Capture the cell that displays the provided text and extract its [X, Y] central coordinate. 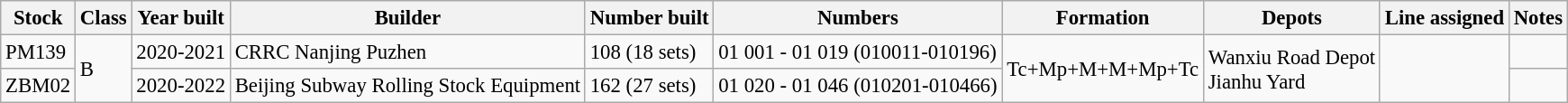
01 001 - 01 019 (010011-010196) [858, 52]
Depots [1291, 18]
2020-2021 [180, 52]
Formation [1103, 18]
01 020 - 01 046 (010201-010466) [858, 86]
PM139 [38, 52]
Notes [1537, 18]
Beijing Subway Rolling Stock Equipment [407, 86]
2020-2022 [180, 86]
ZBM02 [38, 86]
Numbers [858, 18]
Year built [180, 18]
162 (27 sets) [649, 86]
Builder [407, 18]
Stock [38, 18]
Line assigned [1444, 18]
Tc+Mp+M+M+Mp+Tc [1103, 69]
Class [105, 18]
108 (18 sets) [649, 52]
CRRC Nanjing Puzhen [407, 52]
B [105, 69]
Wanxiu Road DepotJianhu Yard [1291, 69]
Number built [649, 18]
